Capture the cell that displays the provided text and extract its (X, Y) central coordinate. 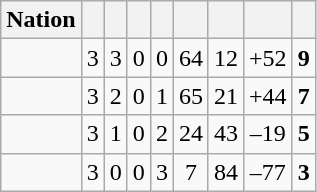
Nation (41, 20)
84 (226, 172)
65 (190, 96)
24 (190, 134)
–77 (268, 172)
64 (190, 58)
+44 (268, 96)
–19 (268, 134)
9 (304, 58)
+52 (268, 58)
12 (226, 58)
43 (226, 134)
21 (226, 96)
5 (304, 134)
